For the text-containing cell, return its midpoint in (X, Y) coordinate format. 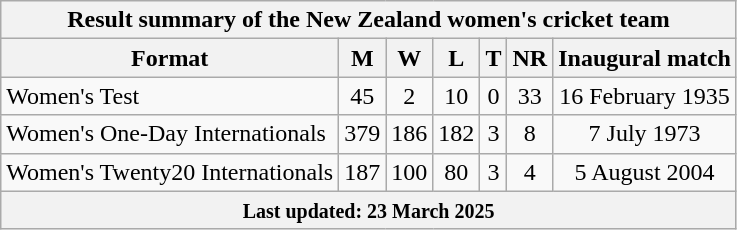
Women's Twenty20 Internationals (170, 172)
M (362, 58)
10 (456, 96)
Last updated: 23 March 2025 (369, 210)
100 (410, 172)
Women's Test (170, 96)
8 (530, 134)
80 (456, 172)
Format (170, 58)
16 February 1935 (645, 96)
NR (530, 58)
7 July 1973 (645, 134)
4 (530, 172)
Women's One-Day Internationals (170, 134)
L (456, 58)
182 (456, 134)
0 (494, 96)
186 (410, 134)
T (494, 58)
5 August 2004 (645, 172)
45 (362, 96)
379 (362, 134)
33 (530, 96)
2 (410, 96)
Inaugural match (645, 58)
Result summary of the New Zealand women's cricket team (369, 20)
W (410, 58)
187 (362, 172)
